For the text-containing cell, return its midpoint in (x, y) coordinate format. 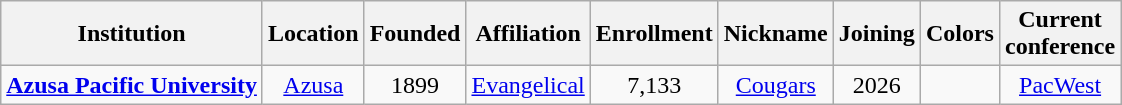
PacWest (1060, 85)
Azusa Pacific University (132, 85)
Azusa (313, 85)
7,133 (654, 85)
Joining (876, 34)
Location (313, 34)
1899 (415, 85)
Colors (960, 34)
Currentconference (1060, 34)
Nickname (776, 34)
2026 (876, 85)
Cougars (776, 85)
Founded (415, 34)
Affiliation (528, 34)
Enrollment (654, 34)
Institution (132, 34)
Evangelical (528, 85)
